Detect which cell encompasses the target text, then output its [x, y] center coordinate. 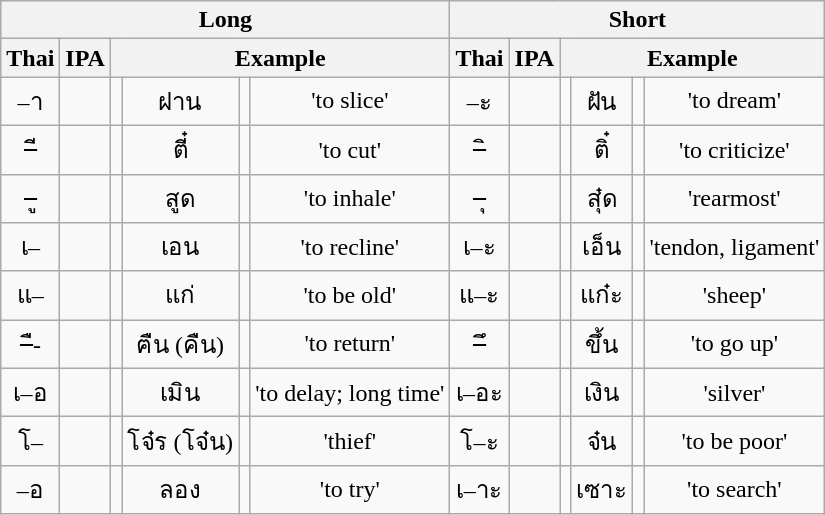
'rearmost' [734, 198]
ฅืน (คืน) [180, 344]
'silver' [734, 392]
'to cut' [350, 150]
'to criticize' [734, 150]
'to be poor' [734, 442]
'to be old' [350, 296]
ฝาน [180, 102]
'thief' [350, 442]
'tendon, ligament' [734, 248]
'to return' [350, 344]
เ–อ [30, 392]
เซาะ [602, 490]
โ– [30, 442]
Long [226, 20]
เ–าะ [480, 490]
'to dream' [734, 102]
'to inhale' [350, 198]
'to search' [734, 490]
–ึ [480, 344]
Short [638, 20]
โ–ะ [480, 442]
–ื- [30, 344]
เอ็น [602, 248]
–ิ [480, 150]
เ–ะ [480, 248]
แ–ะ [480, 296]
เ– [30, 248]
ขึ้น [602, 344]
จ๋น [602, 442]
–ี [30, 150]
ตี๋ [180, 150]
เมิน [180, 392]
แก่ [180, 296]
'to go up' [734, 344]
ลอง [180, 490]
เ–อะ [480, 392]
'sheep' [734, 296]
–อ [30, 490]
'to delay; long time' [350, 392]
สูด [180, 198]
ฝัน [602, 102]
–ะ [480, 102]
แก๋ะ [602, 296]
แ– [30, 296]
เงิน [602, 392]
'to recline' [350, 248]
'to try' [350, 490]
–า [30, 102]
–ุ [480, 198]
สุ๋ด [602, 198]
ติ๋ [602, 150]
–ู [30, 198]
เอน [180, 248]
โจ๋ร (โจ๋น) [180, 442]
'to slice' [350, 102]
